Detect which cell encompasses the target text, then output its (x, y) center coordinate. 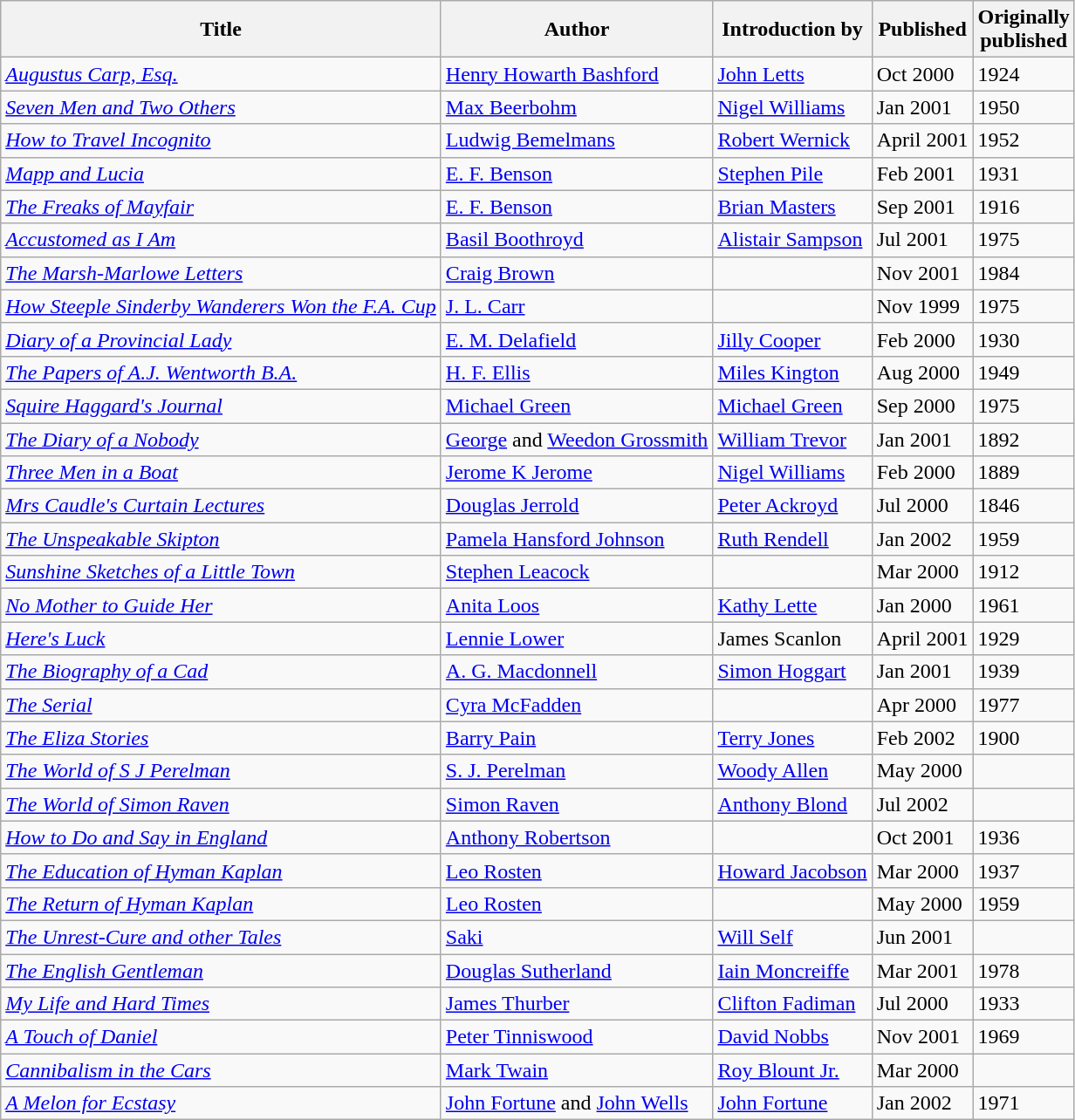
Henry Howarth Bashford (577, 74)
Cannibalism in the Cars (222, 1070)
J. L. Carr (577, 306)
Oct 2000 (922, 74)
Sep 2000 (922, 406)
Saki (577, 937)
James Thurber (577, 1004)
Here's Luck (222, 639)
1900 (1024, 738)
Robert Wernick (792, 140)
The Biography of a Cad (222, 672)
1912 (1024, 572)
The Marsh-Marlowe Letters (222, 273)
Basil Boothroyd (577, 240)
Barry Pain (577, 738)
Anthony Robertson (577, 837)
Peter Ackroyd (792, 506)
1961 (1024, 605)
1977 (1024, 705)
Jan 2000 (922, 605)
The Education of Hyman Kaplan (222, 871)
1950 (1024, 107)
Ludwig Bemelmans (577, 140)
1971 (1024, 1103)
A. G. Macdonnell (577, 672)
John Fortune and John Wells (577, 1103)
Woody Allen (792, 771)
The English Gentleman (222, 971)
Ruth Rendell (792, 539)
1984 (1024, 273)
James Scanlon (792, 639)
1949 (1024, 372)
How to Do and Say in England (222, 837)
William Trevor (792, 439)
1937 (1024, 871)
Cyra McFadden (577, 705)
1939 (1024, 672)
1952 (1024, 140)
My Life and Hard Times (222, 1004)
Jun 2001 (922, 937)
Jul 2001 (922, 240)
Author (577, 30)
Aug 2000 (922, 372)
1929 (1024, 639)
The Unspeakable Skipton (222, 539)
Will Self (792, 937)
Simon Hoggart (792, 672)
Alistair Sampson (792, 240)
The Eliza Stories (222, 738)
Roy Blount Jr. (792, 1070)
1978 (1024, 971)
1916 (1024, 207)
S. J. Perelman (577, 771)
Anthony Blond (792, 804)
Accustomed as I Am (222, 240)
Feb 2001 (922, 174)
The Serial (222, 705)
1936 (1024, 837)
Iain Moncreiffe (792, 971)
Introduction by (792, 30)
Craig Brown (577, 273)
The World of Simon Raven (222, 804)
Published (922, 30)
Mar 2001 (922, 971)
Douglas Sutherland (577, 971)
Max Beerbohm (577, 107)
Mapp and Lucia (222, 174)
Augustus Carp, Esq. (222, 74)
No Mother to Guide Her (222, 605)
John Fortune (792, 1103)
How Steeple Sinderby Wanderers Won the F.A. Cup (222, 306)
1924 (1024, 74)
A Touch of Daniel (222, 1037)
Anita Loos (577, 605)
Sep 2001 (922, 207)
Howard Jacobson (792, 871)
Brian Masters (792, 207)
Clifton Fadiman (792, 1004)
John Letts (792, 74)
How to Travel Incognito (222, 140)
Stephen Leacock (577, 572)
Three Men in a Boat (222, 473)
Oct 2001 (922, 837)
1930 (1024, 339)
1889 (1024, 473)
1931 (1024, 174)
The Unrest-Cure and other Tales (222, 937)
The World of S J Perelman (222, 771)
Jilly Cooper (792, 339)
Nov 1999 (922, 306)
Feb 2002 (922, 738)
H. F. Ellis (577, 372)
Originallypublished (1024, 30)
The Return of Hyman Kaplan (222, 904)
1933 (1024, 1004)
Simon Raven (577, 804)
Miles Kington (792, 372)
1892 (1024, 439)
Mrs Caudle's Curtain Lectures (222, 506)
Douglas Jerrold (577, 506)
The Diary of a Nobody (222, 439)
Apr 2000 (922, 705)
George and Weedon Grossmith (577, 439)
Jerome K Jerome (577, 473)
David Nobbs (792, 1037)
A Melon for Ecstasy (222, 1103)
Peter Tinniswood (577, 1037)
Diary of a Provincial Lady (222, 339)
1846 (1024, 506)
E. M. Delafield (577, 339)
Kathy Lette (792, 605)
Terry Jones (792, 738)
Mark Twain (577, 1070)
Title (222, 30)
1969 (1024, 1037)
Sunshine Sketches of a Little Town (222, 572)
The Freaks of Mayfair (222, 207)
Pamela Hansford Johnson (577, 539)
Stephen Pile (792, 174)
Lennie Lower (577, 639)
Jul 2002 (922, 804)
The Papers of A.J. Wentworth B.A. (222, 372)
Squire Haggard's Journal (222, 406)
Seven Men and Two Others (222, 107)
